Extract the (X, Y) coordinate from the center of the cell holding the provided text.  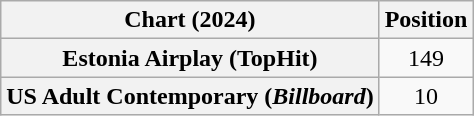
US Adult Contemporary (Billboard) (190, 96)
Estonia Airplay (TopHit) (190, 58)
Chart (2024) (190, 20)
Position (426, 20)
149 (426, 58)
10 (426, 96)
